Provide the (X, Y) coordinate of the cell's center where the given text is located.  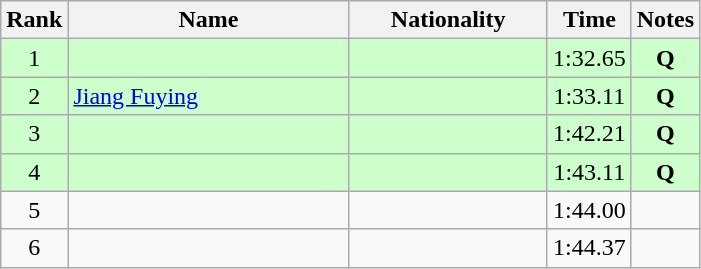
Rank (34, 20)
Jiang Fuying (208, 96)
Nationality (448, 20)
Time (589, 20)
1:33.11 (589, 96)
6 (34, 248)
1:42.21 (589, 134)
2 (34, 96)
1:32.65 (589, 58)
Notes (665, 20)
1 (34, 58)
1:44.37 (589, 248)
3 (34, 134)
1:44.00 (589, 210)
4 (34, 172)
1:43.11 (589, 172)
Name (208, 20)
5 (34, 210)
